Output the [x, y] coordinate of the center of the cell containing the given text.  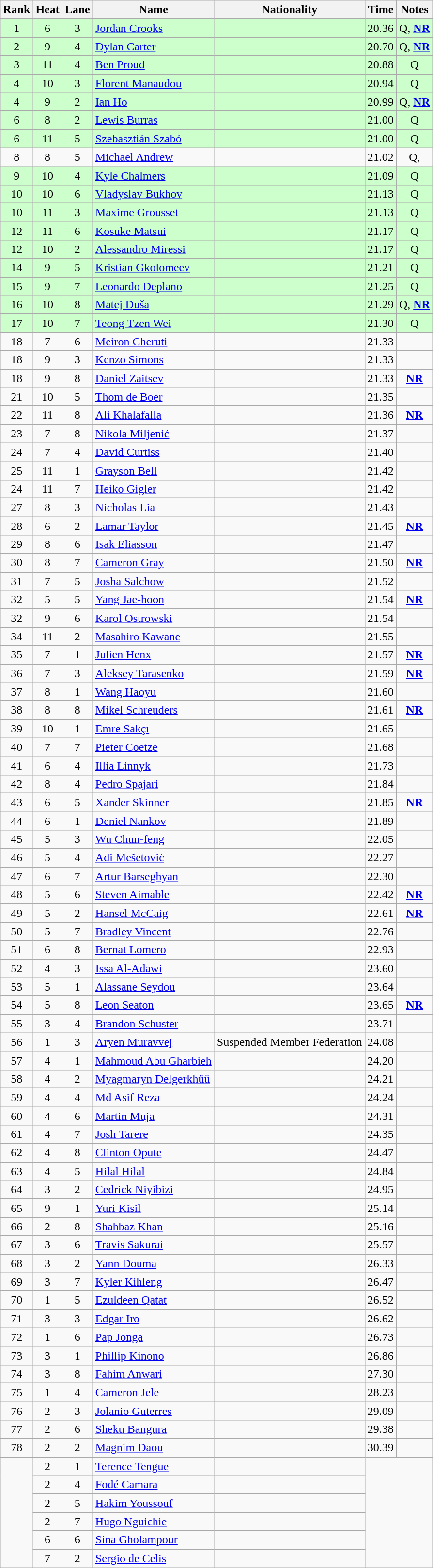
14 [16, 268]
Fodé Camara [153, 1485]
Emre Sakçı [153, 729]
54 [16, 1005]
21.60 [381, 692]
20.94 [381, 83]
Jolanio Guterres [153, 1411]
Bradley Vincent [153, 931]
21.47 [381, 544]
Nationality [290, 10]
55 [16, 1024]
25 [16, 470]
Magnim Daou [153, 1448]
21.52 [381, 581]
44 [16, 821]
17 [16, 323]
21.55 [381, 637]
Ian Ho [153, 102]
21.68 [381, 747]
21.02 [381, 157]
Kenzo Simons [153, 360]
Yann Douma [153, 1263]
21.59 [381, 673]
38 [16, 710]
Illia Linnyk [153, 765]
21.65 [381, 729]
26.62 [381, 1319]
68 [16, 1263]
Kosuke Matsui [153, 231]
20.36 [381, 28]
23.60 [381, 968]
Ali Khalafalla [153, 415]
22.93 [381, 950]
Florent Manaudou [153, 83]
21.09 [381, 175]
Kristian Gkolomeev [153, 268]
Issa Al-Adawi [153, 968]
22.27 [381, 858]
21.40 [381, 452]
21.29 [381, 305]
21.73 [381, 765]
Kyler Kihleng [153, 1282]
Yuri Kisil [153, 1208]
43 [16, 802]
26.73 [381, 1337]
Maxime Grousset [153, 212]
Hilal Hilal [153, 1171]
Vladyslav Bukhov [153, 194]
Pap Jonga [153, 1337]
Ben Proud [153, 65]
Alessandro Miressi [153, 249]
22.30 [381, 876]
31 [16, 581]
Adi Mešetović [153, 858]
Sergio de Celis [153, 1558]
21 [16, 397]
29.38 [381, 1429]
Terence Tengue [153, 1466]
28.23 [381, 1392]
Cameron Jele [153, 1392]
Nikola Miljenić [153, 434]
Name [153, 10]
23 [16, 434]
Meiron Cheruti [153, 342]
Grayson Bell [153, 470]
51 [16, 950]
24.95 [381, 1190]
Mikel Schreuders [153, 710]
28 [16, 526]
26.47 [381, 1282]
30.39 [381, 1448]
21.89 [381, 821]
Josha Salchow [153, 581]
21.36 [381, 415]
26.33 [381, 1263]
64 [16, 1190]
Fahim Anwari [153, 1374]
Brandon Schuster [153, 1024]
24.24 [381, 1097]
Lamar Taylor [153, 526]
Nicholas Lia [153, 507]
22.76 [381, 931]
Notes [415, 10]
77 [16, 1429]
Rank [16, 10]
Ezuldeen Qatat [153, 1300]
21.84 [381, 784]
25.16 [381, 1226]
20.99 [381, 102]
Aryen Muravvej [153, 1042]
78 [16, 1448]
48 [16, 895]
22.05 [381, 839]
21.25 [381, 286]
22.42 [381, 895]
21.35 [381, 397]
Shahbaz Khan [153, 1226]
Pedro Spajari [153, 784]
69 [16, 1282]
27 [16, 507]
42 [16, 784]
Hansel McCaig [153, 913]
76 [16, 1411]
Xander Skinner [153, 802]
67 [16, 1245]
Sina Gholampour [153, 1540]
72 [16, 1337]
Mahmoud Abu Gharbieh [153, 1060]
Julien Henx [153, 655]
57 [16, 1060]
52 [16, 968]
Karol Ostrowski [153, 618]
20.88 [381, 65]
Time [381, 10]
Clinton Opute [153, 1153]
Hugo Nguichie [153, 1521]
Steven Aimable [153, 895]
21.30 [381, 323]
Wang Haoyu [153, 692]
Edgar Iro [153, 1319]
59 [16, 1097]
24.21 [381, 1079]
Heat [47, 10]
Aleksey Tarasenko [153, 673]
Yang Jae-hoon [153, 600]
21.57 [381, 655]
Masahiro Kawane [153, 637]
25.14 [381, 1208]
40 [16, 747]
71 [16, 1319]
Martin Muja [153, 1116]
Deniel Nankov [153, 821]
74 [16, 1374]
62 [16, 1153]
61 [16, 1134]
Sheku Bangura [153, 1429]
Hakim Youssouf [153, 1503]
Matej Duša [153, 305]
Leonardo Deplano [153, 286]
24.47 [381, 1153]
David Curtiss [153, 452]
Kyle Chalmers [153, 175]
70 [16, 1300]
66 [16, 1226]
21.50 [381, 563]
30 [16, 563]
24.84 [381, 1171]
37 [16, 692]
Thom de Boer [153, 397]
45 [16, 839]
60 [16, 1116]
46 [16, 858]
Travis Sakurai [153, 1245]
Daniel Zaitsev [153, 378]
21.43 [381, 507]
Wu Chun-feng [153, 839]
Leon Seaton [153, 1005]
26.52 [381, 1300]
58 [16, 1079]
36 [16, 673]
21.85 [381, 802]
73 [16, 1355]
Szebasztián Szabó [153, 139]
29.09 [381, 1411]
21.61 [381, 710]
Bernat Lomero [153, 950]
23.64 [381, 987]
24.08 [381, 1042]
Cedrick Niyibizi [153, 1190]
22 [16, 415]
Q, [415, 157]
34 [16, 637]
Alassane Seydou [153, 987]
56 [16, 1042]
47 [16, 876]
29 [16, 544]
26.86 [381, 1355]
Cameron Gray [153, 563]
Dylan Carter [153, 47]
Phillip Kinono [153, 1355]
24.20 [381, 1060]
23.65 [381, 1005]
75 [16, 1392]
Jordan Crooks [153, 28]
15 [16, 286]
Lane [77, 10]
39 [16, 729]
21.37 [381, 434]
Josh Tarere [153, 1134]
Suspended Member Federation [290, 1042]
65 [16, 1208]
Myagmaryn Delgerkhüü [153, 1079]
20.70 [381, 47]
21.45 [381, 526]
53 [16, 987]
Isak Eliasson [153, 544]
22.61 [381, 913]
21.21 [381, 268]
Teong Tzen Wei [153, 323]
Artur Barseghyan [153, 876]
49 [16, 913]
50 [16, 931]
24.31 [381, 1116]
23.71 [381, 1024]
25.57 [381, 1245]
Pieter Coetze [153, 747]
Md Asif Reza [153, 1097]
63 [16, 1171]
Heiko Gigler [153, 489]
Michael Andrew [153, 157]
16 [16, 305]
24.35 [381, 1134]
41 [16, 765]
35 [16, 655]
27.30 [381, 1374]
Lewis Burras [153, 120]
